Search for the cell housing the specified text and yield its (x, y) center coordinate. 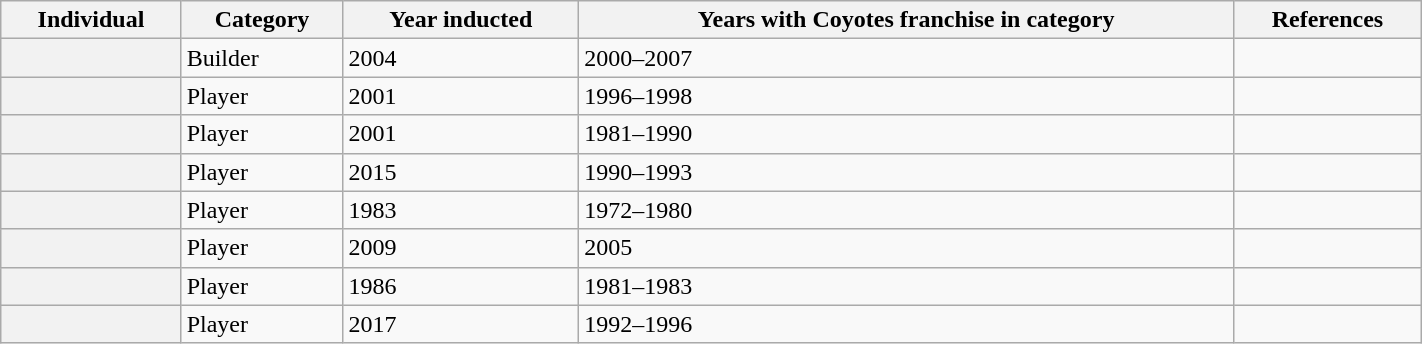
1972–1980 (906, 210)
2004 (461, 58)
Year inducted (461, 20)
1983 (461, 210)
1992–1996 (906, 324)
2005 (906, 248)
1986 (461, 286)
Years with Coyotes franchise in category (906, 20)
Individual (91, 20)
Category (262, 20)
2009 (461, 248)
References (1328, 20)
2017 (461, 324)
1990–1993 (906, 172)
2015 (461, 172)
1996–1998 (906, 96)
2000–2007 (906, 58)
Builder (262, 58)
1981–1983 (906, 286)
1981–1990 (906, 134)
